Capture the cell that displays the provided text and extract its [X, Y] central coordinate. 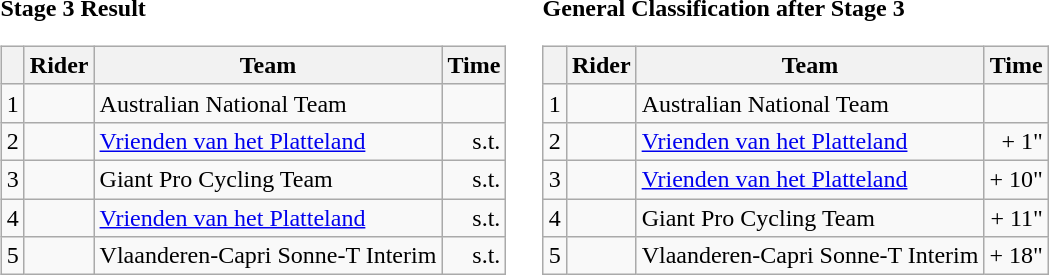
+ 11" [1016, 217]
+ 10" [1016, 179]
+ 18" [1016, 256]
+ 1" [1016, 141]
